From the cell containing the given text, extract its center point as (X, Y) coordinate. 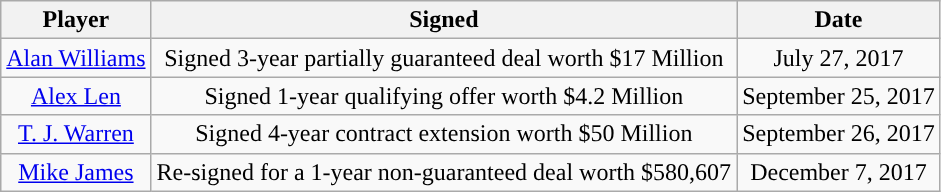
September 26, 2017 (839, 134)
September 25, 2017 (839, 96)
T. J. Warren (76, 134)
Alan Williams (76, 58)
Mike James (76, 172)
Signed 1-year qualifying offer worth $4.2 Million (444, 96)
December 7, 2017 (839, 172)
Signed 3-year partially guaranteed deal worth $17 Million (444, 58)
Re-signed for a 1-year non-guaranteed deal worth $580,607 (444, 172)
Player (76, 20)
Date (839, 20)
July 27, 2017 (839, 58)
Alex Len (76, 96)
Signed (444, 20)
Signed 4-year contract extension worth $50 Million (444, 134)
